Output the [X, Y] coordinate of the center of the cell containing the given text.  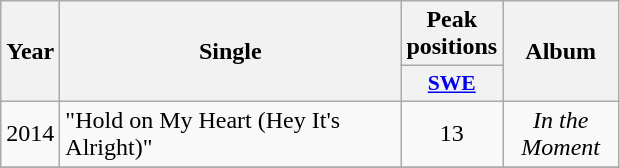
13 [452, 134]
Single [230, 52]
"Hold on My Heart (Hey It's Alright)" [230, 134]
2014 [30, 134]
Album [561, 52]
Year [30, 52]
Peak positions [452, 34]
In the Moment [561, 134]
SWE [452, 84]
